Output the [X, Y] coordinate of the center of the cell containing the given text.  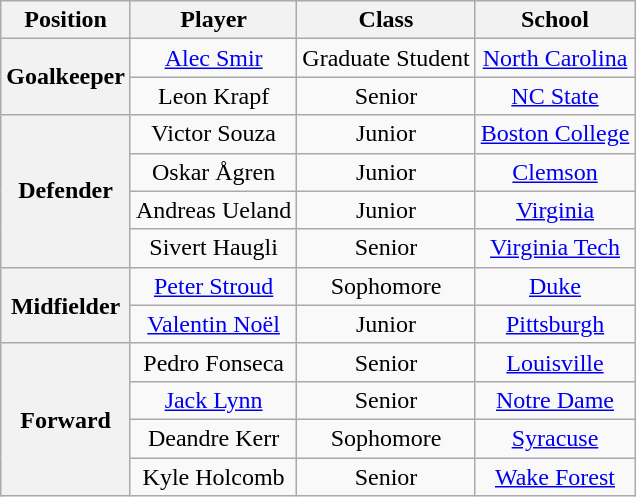
Boston College [555, 134]
Midfielder [66, 305]
Duke [555, 286]
Peter Stroud [213, 286]
Graduate Student [386, 58]
Sivert Haugli [213, 248]
Kyle Holcomb [213, 477]
Pedro Fonseca [213, 362]
Andreas Ueland [213, 210]
Deandre Kerr [213, 438]
Position [66, 20]
Valentin Noël [213, 324]
Player [213, 20]
Clemson [555, 172]
School [555, 20]
Defender [66, 191]
Forward [66, 419]
Class [386, 20]
Goalkeeper [66, 77]
Virginia Tech [555, 248]
Leon Krapf [213, 96]
Oskar Ågren [213, 172]
Louisville [555, 362]
NC State [555, 96]
Alec Smir [213, 58]
Wake Forest [555, 477]
Virginia [555, 210]
Pittsburgh [555, 324]
North Carolina [555, 58]
Victor Souza [213, 134]
Jack Lynn [213, 400]
Syracuse [555, 438]
Notre Dame [555, 400]
